Scan for the cell matching the given text and deliver its (X, Y) coordinate at center. 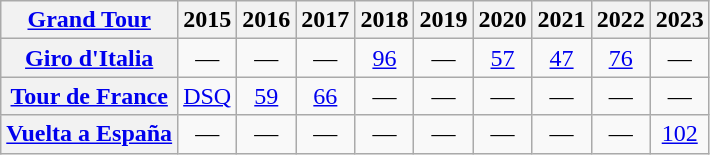
Grand Tour (90, 20)
76 (620, 58)
Giro d'Italia (90, 58)
2019 (444, 20)
Tour de France (90, 96)
2021 (562, 20)
2016 (266, 20)
2020 (502, 20)
102 (680, 134)
Vuelta a España (90, 134)
2022 (620, 20)
2023 (680, 20)
DSQ (208, 96)
47 (562, 58)
57 (502, 58)
59 (266, 96)
2015 (208, 20)
2017 (326, 20)
96 (384, 58)
66 (326, 96)
2018 (384, 20)
